Find where the given text appears and provide that cell's center as (x, y) coordinate. 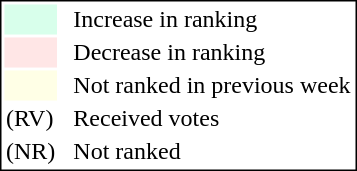
Not ranked in previous week (212, 85)
Not ranked (212, 151)
Increase in ranking (212, 19)
Received votes (212, 119)
(NR) (30, 151)
Decrease in ranking (212, 53)
(RV) (30, 119)
